Find where the given text appears and provide that cell's center as (x, y) coordinate. 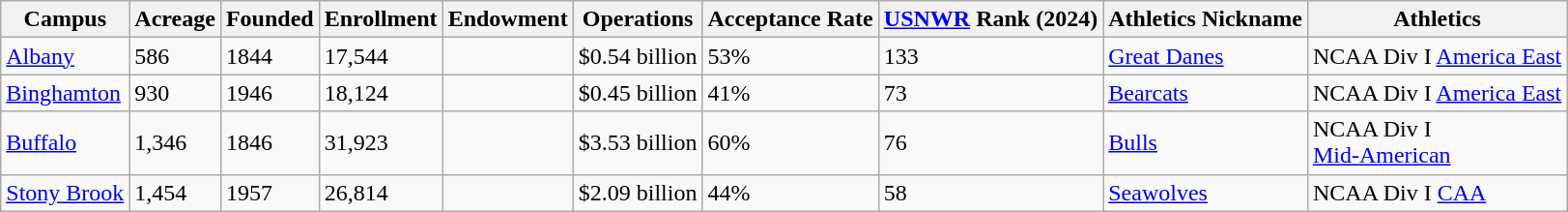
USNWR Rank (2024) (990, 19)
Binghamton (66, 93)
Bearcats (1206, 93)
Buffalo (66, 143)
Acreage (176, 19)
1,346 (176, 143)
60% (790, 143)
1946 (270, 93)
Athletics Nickname (1206, 19)
Enrollment (381, 19)
1844 (270, 56)
930 (176, 93)
17,544 (381, 56)
1846 (270, 143)
76 (990, 143)
58 (990, 193)
Operations (638, 19)
41% (790, 93)
Bulls (1206, 143)
Stony Brook (66, 193)
Campus (66, 19)
Endowment (508, 19)
1957 (270, 193)
18,124 (381, 93)
Albany (66, 56)
31,923 (381, 143)
Athletics (1437, 19)
1,454 (176, 193)
26,814 (381, 193)
Great Danes (1206, 56)
NCAA Div IMid-American (1437, 143)
44% (790, 193)
73 (990, 93)
53% (790, 56)
Founded (270, 19)
$2.09 billion (638, 193)
NCAA Div I CAA (1437, 193)
$0.45 billion (638, 93)
586 (176, 56)
133 (990, 56)
Seawolves (1206, 193)
$0.54 billion (638, 56)
$3.53 billion (638, 143)
Acceptance Rate (790, 19)
